For the text-containing cell, return its midpoint in (x, y) coordinate format. 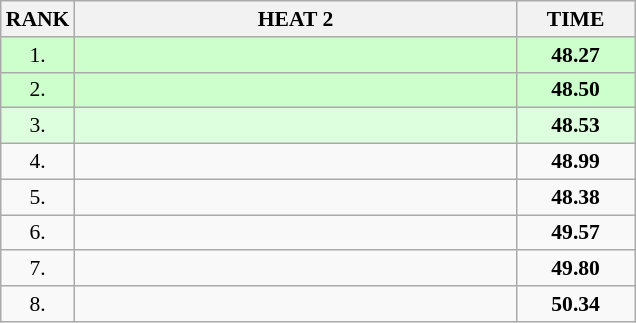
49.80 (576, 269)
48.53 (576, 126)
48.27 (576, 55)
50.34 (576, 304)
48.50 (576, 90)
4. (38, 162)
TIME (576, 19)
49.57 (576, 233)
3. (38, 126)
HEAT 2 (295, 19)
48.99 (576, 162)
2. (38, 90)
RANK (38, 19)
48.38 (576, 197)
5. (38, 197)
6. (38, 233)
7. (38, 269)
1. (38, 55)
8. (38, 304)
